From the cell containing the given text, extract its center point as (x, y) coordinate. 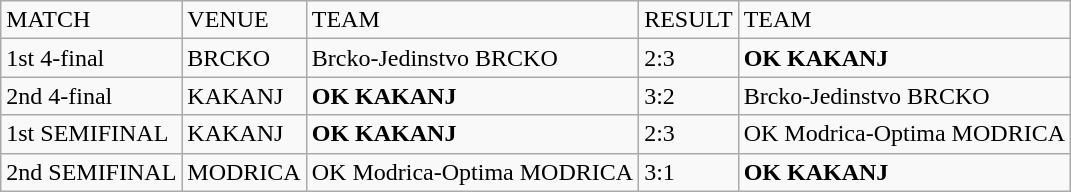
BRCKO (244, 58)
VENUE (244, 20)
2nd 4-final (92, 96)
1st 4-final (92, 58)
3:1 (689, 172)
3:2 (689, 96)
MODRICA (244, 172)
RESULT (689, 20)
MATCH (92, 20)
1st SEMIFINAL (92, 134)
2nd SEMIFINAL (92, 172)
